Capture the cell that displays the provided text and extract its (X, Y) central coordinate. 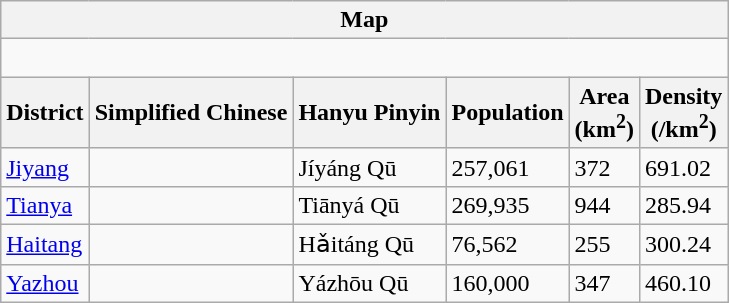
460.10 (683, 283)
Yazhou (45, 283)
Tianya (45, 205)
Density(/km2) (683, 113)
Haitang (45, 245)
District (45, 113)
Tiānyá Qū (370, 205)
Yázhōu Qū (370, 283)
300.24 (683, 245)
Map (364, 20)
944 (604, 205)
285.94 (683, 205)
372 (604, 167)
257,061 (508, 167)
Jíyáng Qū (370, 167)
269,935 (508, 205)
347 (604, 283)
691.02 (683, 167)
160,000 (508, 283)
Hanyu Pinyin (370, 113)
255 (604, 245)
Area(km2) (604, 113)
Simplified Chinese (191, 113)
76,562 (508, 245)
Hǎitáng Qū (370, 245)
Population (508, 113)
Jiyang (45, 167)
